Find where the given text appears and provide that cell's center as (X, Y) coordinate. 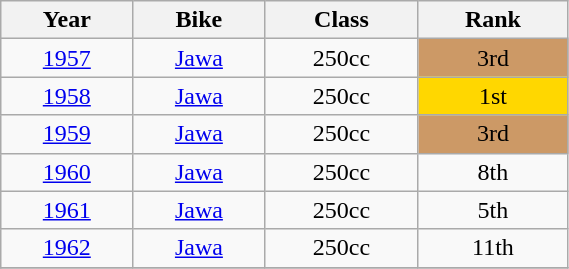
Bike (199, 20)
1962 (67, 248)
5th (493, 210)
11th (493, 248)
1957 (67, 58)
Year (67, 20)
Rank (493, 20)
1960 (67, 172)
8th (493, 172)
1961 (67, 210)
1959 (67, 134)
Class (342, 20)
1958 (67, 96)
1st (493, 96)
